Find where the given text appears and provide that cell's center as (x, y) coordinate. 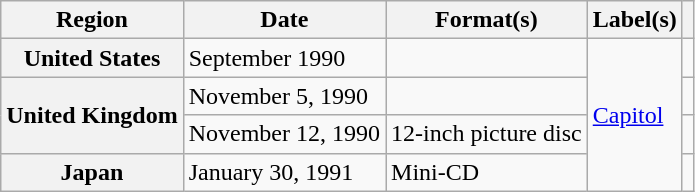
November 12, 1990 (284, 134)
Region (92, 20)
12-inch picture disc (487, 134)
Capitol (634, 115)
Label(s) (634, 20)
Mini-CD (487, 172)
September 1990 (284, 58)
Format(s) (487, 20)
Date (284, 20)
January 30, 1991 (284, 172)
November 5, 1990 (284, 96)
Japan (92, 172)
United Kingdom (92, 115)
United States (92, 58)
